Identify which cell holds the provided text, then report its (x, y) central coordinate. 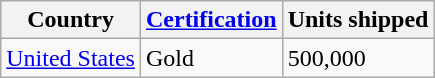
United States (71, 58)
Certification (211, 20)
500,000 (358, 58)
Country (71, 20)
Gold (211, 58)
Units shipped (358, 20)
